Determine the (X, Y) coordinate at the center of the cell enclosing the given text.  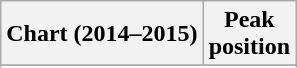
Chart (2014–2015) (102, 34)
Peakposition (249, 34)
